Extract the [X, Y] coordinate from the center of the cell holding the provided text.  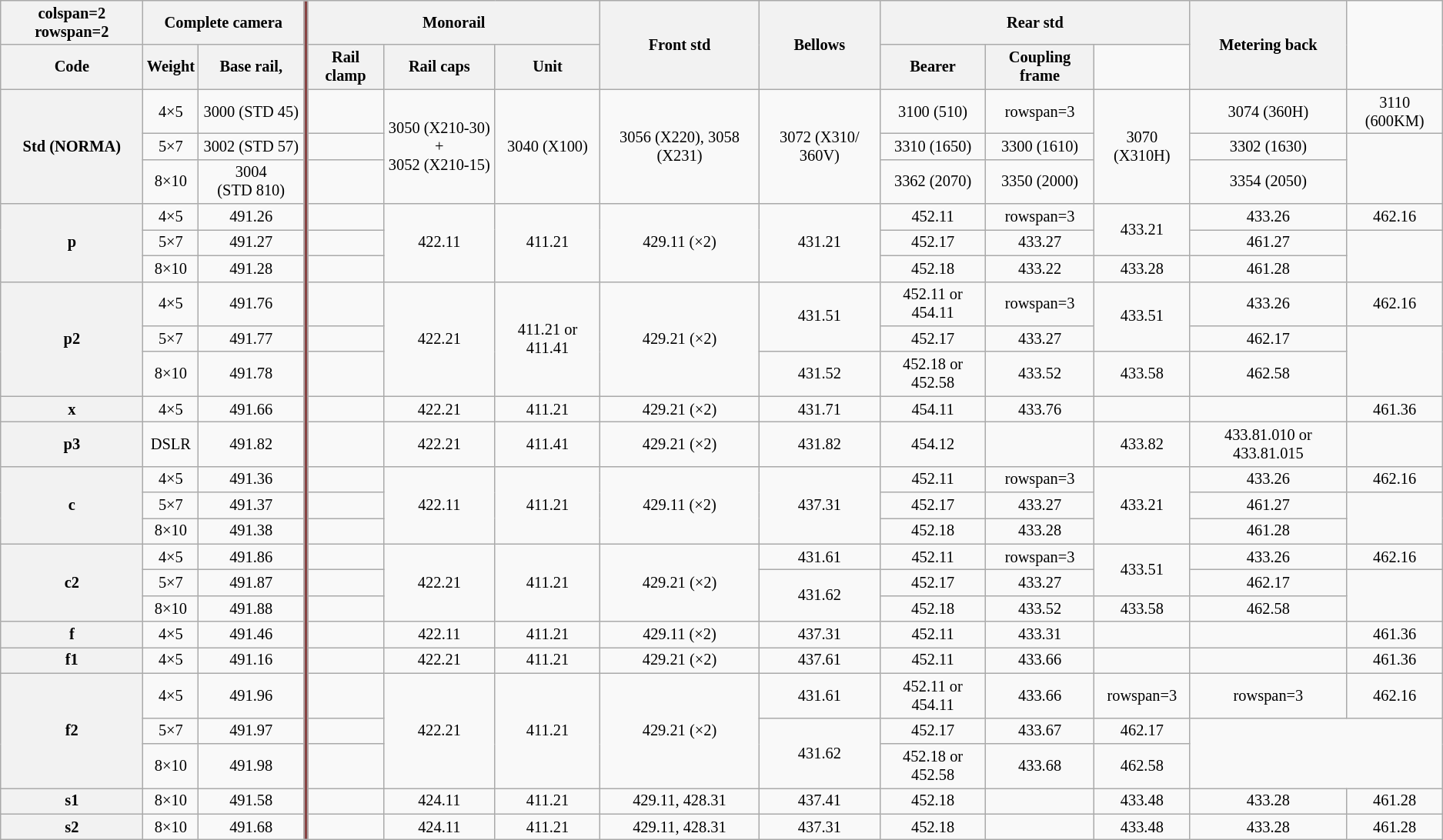
491.96 [251, 695]
x [72, 409]
colspan=2 rowspan=2 [72, 22]
3074 (360H) [1268, 112]
491.38 [251, 531]
Coupling frame [1040, 67]
p [72, 243]
3040 (X100) [547, 146]
437.61 [819, 660]
411.41 [547, 444]
p3 [72, 444]
Base rail, [251, 67]
411.21 or 411.41 [547, 338]
433.67 [1040, 731]
DSLR [171, 444]
433.31 [1040, 635]
c [72, 505]
Metering back [1268, 45]
437.41 [819, 801]
431.52 [819, 374]
491.68 [251, 827]
s2 [72, 827]
491.37 [251, 505]
491.76 [251, 304]
491.66 [251, 409]
3050 (X210-30) +3052 (X210-15) [439, 146]
Code [72, 67]
491.82 [251, 444]
433.76 [1040, 409]
431.21 [819, 243]
Std (NORMA) [72, 146]
491.97 [251, 731]
3002 (STD 57) [251, 146]
s1 [72, 801]
3302 (1630) [1268, 146]
3310 (1650) [933, 146]
431.82 [819, 444]
3362 (2070) [933, 182]
3056 (X220), 3058 (X231) [680, 146]
Weight [171, 67]
433.68 [1040, 765]
433.82 [1142, 444]
Complete camera [223, 22]
3072 (X310/ 360V) [819, 146]
Unit [547, 67]
431.51 [819, 317]
454.12 [933, 444]
491.86 [251, 557]
3100 (510) [933, 112]
Front std [680, 45]
433.22 [1040, 268]
491.16 [251, 660]
454.11 [933, 409]
3004 (STD 810) [251, 182]
f1 [72, 660]
491.28 [251, 268]
p2 [72, 338]
491.46 [251, 635]
Bellows [819, 45]
3350 (2000) [1040, 182]
433.81.010 or 433.81.015 [1268, 444]
Rear std [1034, 22]
f [72, 635]
491.88 [251, 608]
3000 (STD 45) [251, 112]
Rail caps [439, 67]
491.87 [251, 582]
Bearer [933, 67]
Monorail [454, 22]
491.26 [251, 217]
491.98 [251, 765]
491.36 [251, 479]
c2 [72, 583]
3300 (1610) [1040, 146]
491.27 [251, 242]
491.58 [251, 801]
491.78 [251, 374]
f2 [72, 731]
3354 (2050) [1268, 182]
431.71 [819, 409]
Rail clamp [346, 67]
3110 (600KM) [1395, 112]
491.77 [251, 338]
3070 (X310H) [1142, 146]
